Scan for the cell matching the given text and deliver its (x, y) coordinate at center. 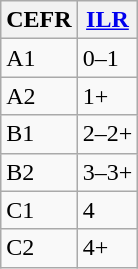
B1 (39, 134)
0–1 (108, 58)
ILR (108, 20)
4 (108, 210)
C2 (39, 248)
3–3+ (108, 172)
A2 (39, 96)
1+ (108, 96)
4+ (108, 248)
B2 (39, 172)
CEFR (39, 20)
2–2+ (108, 134)
A1 (39, 58)
C1 (39, 210)
